Find where the given text appears and provide that cell's center as [X, Y] coordinate. 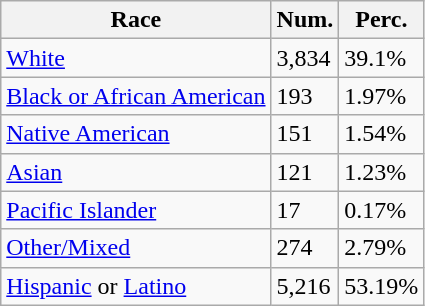
193 [305, 96]
5,216 [305, 286]
3,834 [305, 58]
0.17% [382, 210]
1.97% [382, 96]
Black or African American [136, 96]
Asian [136, 172]
274 [305, 248]
121 [305, 172]
Race [136, 20]
151 [305, 134]
Hispanic or Latino [136, 286]
Perc. [382, 20]
Native American [136, 134]
53.19% [382, 286]
White [136, 58]
1.23% [382, 172]
17 [305, 210]
39.1% [382, 58]
Num. [305, 20]
2.79% [382, 248]
Other/Mixed [136, 248]
Pacific Islander [136, 210]
1.54% [382, 134]
